Scan for the cell matching the given text and deliver its [X, Y] coordinate at center. 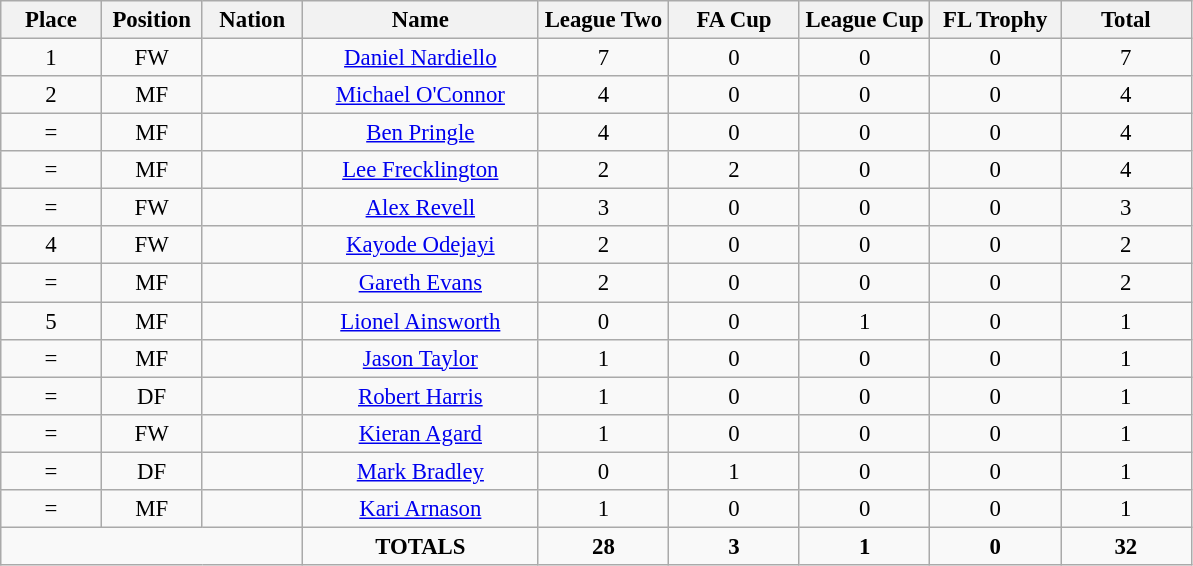
Position [152, 20]
5 [52, 321]
Kari Arnason [421, 509]
Robert Harris [421, 396]
Place [52, 20]
Nation [252, 20]
FL Trophy [996, 20]
28 [604, 546]
Gareth Evans [421, 283]
Ben Pringle [421, 133]
Total [1126, 20]
Michael O'Connor [421, 95]
League Cup [864, 20]
Lionel Ainsworth [421, 321]
Jason Taylor [421, 358]
FA Cup [734, 20]
Alex Revell [421, 208]
Kieran Agard [421, 433]
TOTALS [421, 546]
Kayode Odejayi [421, 245]
32 [1126, 546]
Lee Frecklington [421, 170]
Mark Bradley [421, 471]
Name [421, 20]
League Two [604, 20]
Daniel Nardiello [421, 58]
